Scan for the cell matching the given text and deliver its [x, y] coordinate at center. 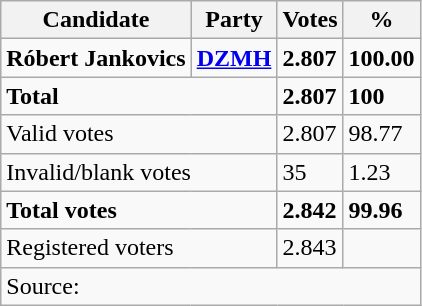
35 [310, 172]
100 [382, 96]
Invalid/blank votes [139, 172]
Votes [310, 20]
Candidate [96, 20]
1.23 [382, 172]
99.96 [382, 210]
% [382, 20]
Valid votes [139, 134]
100.00 [382, 58]
Registered voters [139, 248]
Total [139, 96]
DZMH [234, 58]
98.77 [382, 134]
Source: [210, 286]
2.843 [310, 248]
Party [234, 20]
Total votes [139, 210]
2.842 [310, 210]
Róbert Jankovics [96, 58]
